Extract the [x, y] coordinate from the center of the cell holding the provided text.  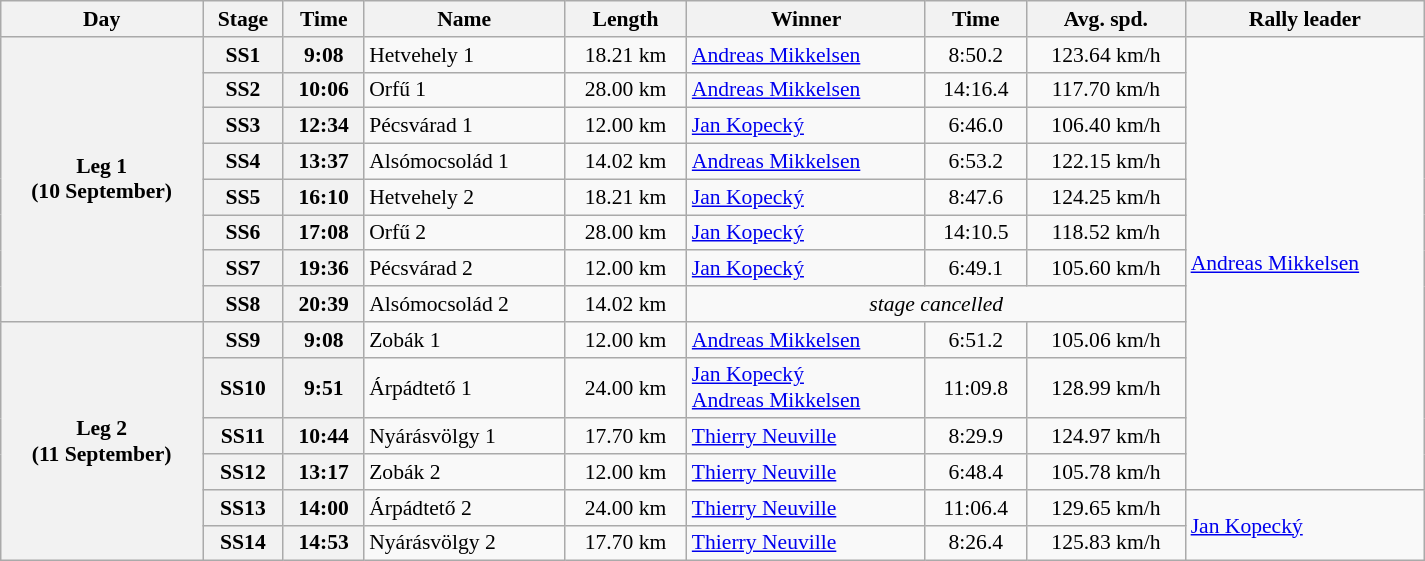
SS9 [242, 340]
129.65 km/h [1106, 508]
19:36 [324, 269]
9:51 [324, 388]
13:17 [324, 472]
Zobák 1 [464, 340]
SS3 [242, 126]
Avg. spd. [1106, 19]
Alsómocsolád 1 [464, 162]
Nyárásvölgy 1 [464, 437]
124.97 km/h [1106, 437]
118.52 km/h [1106, 233]
Orfű 2 [464, 233]
SS13 [242, 508]
Pécsvárad 2 [464, 269]
SS14 [242, 543]
Alsómocsolád 2 [464, 304]
Day [102, 19]
17:08 [324, 233]
11:09.8 [976, 388]
10:06 [324, 90]
106.40 km/h [1106, 126]
8:47.6 [976, 197]
SS8 [242, 304]
6:48.4 [976, 472]
6:53.2 [976, 162]
stage cancelled [936, 304]
SS1 [242, 55]
Hetvehely 2 [464, 197]
125.83 km/h [1106, 543]
8:26.4 [976, 543]
Hetvehely 1 [464, 55]
11:06.4 [976, 508]
6:49.1 [976, 269]
105.60 km/h [1106, 269]
124.25 km/h [1106, 197]
20:39 [324, 304]
Length [625, 19]
Stage [242, 19]
8:50.2 [976, 55]
Winner [806, 19]
8:29.9 [976, 437]
6:51.2 [976, 340]
12:34 [324, 126]
Pécsvárad 1 [464, 126]
Jan Kopecký Andreas Mikkelsen [806, 388]
10:44 [324, 437]
SS6 [242, 233]
SS5 [242, 197]
Rally leader [1306, 19]
13:37 [324, 162]
105.78 km/h [1106, 472]
117.70 km/h [1106, 90]
SS11 [242, 437]
6:46.0 [976, 126]
Árpádtető 1 [464, 388]
Name [464, 19]
14:53 [324, 543]
14:00 [324, 508]
Orfű 1 [464, 90]
105.06 km/h [1106, 340]
14:16.4 [976, 90]
123.64 km/h [1106, 55]
SS7 [242, 269]
Árpádtető 2 [464, 508]
SS12 [242, 472]
SS10 [242, 388]
128.99 km/h [1106, 388]
SS2 [242, 90]
122.15 km/h [1106, 162]
Leg 2(11 September) [102, 442]
Zobák 2 [464, 472]
Nyárásvölgy 2 [464, 543]
16:10 [324, 197]
Leg 1(10 September) [102, 180]
SS4 [242, 162]
14:10.5 [976, 233]
